Capture the cell that displays the provided text and extract its [x, y] central coordinate. 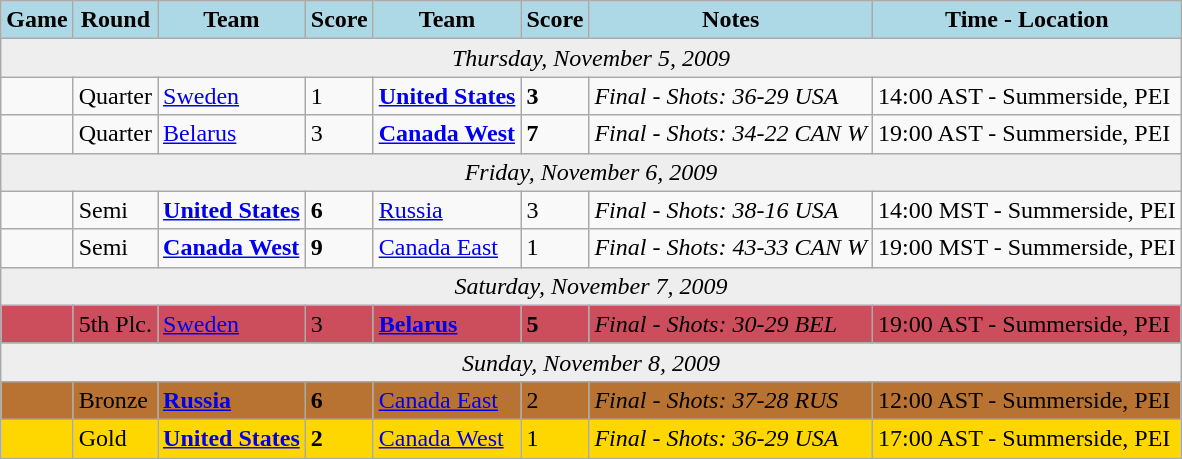
Final - Shots: 34-22 CAN W [731, 134]
Game [37, 20]
19:00 MST - Summerside, PEI [1028, 248]
Notes [731, 20]
5 [555, 324]
Round [115, 20]
Final - Shots: 30-29 BEL [731, 324]
Friday, November 6, 2009 [591, 172]
Bronze [115, 400]
14:00 AST - Summerside, PEI [1028, 96]
12:00 AST - Summerside, PEI [1028, 400]
Final - Shots: 38-16 USA [731, 210]
Gold [115, 438]
17:00 AST - Summerside, PEI [1028, 438]
9 [339, 248]
Final - Shots: 43-33 CAN W [731, 248]
Time - Location [1028, 20]
Final - Shots: 37-28 RUS [731, 400]
Saturday, November 7, 2009 [591, 286]
5th Plc. [115, 324]
Sunday, November 8, 2009 [591, 362]
7 [555, 134]
Thursday, November 5, 2009 [591, 58]
14:00 MST - Summerside, PEI [1028, 210]
